Return [x, y] of the center of cell containing provided text 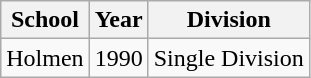
Year [118, 20]
School [45, 20]
Single Division [228, 58]
Division [228, 20]
Holmen [45, 58]
1990 [118, 58]
